Search for the cell housing the specified text and yield its (X, Y) center coordinate. 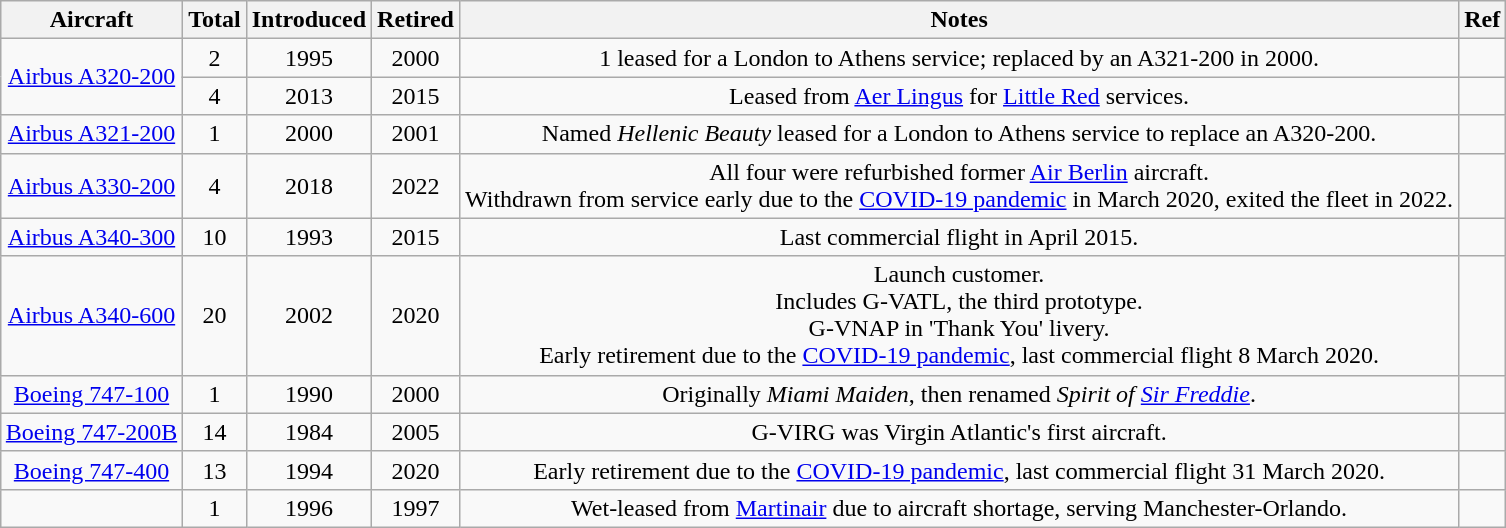
Introduced (308, 20)
Airbus A321-200 (91, 134)
2013 (308, 96)
2018 (308, 186)
Boeing 747-400 (91, 470)
2002 (308, 316)
1993 (308, 237)
Leased from Aer Lingus for Little Red services. (958, 96)
Named Hellenic Beauty leased for a London to Athens service to replace an A320-200. (958, 134)
Aircraft (91, 20)
Airbus A320-200 (91, 77)
10 (215, 237)
Notes (958, 20)
Airbus A340-600 (91, 316)
1997 (416, 508)
G-VIRG was Virgin Atlantic's first aircraft. (958, 432)
Total (215, 20)
Boeing 747-200B (91, 432)
Wet-leased from Martinair due to aircraft shortage, serving Manchester-Orlando. (958, 508)
Retired (416, 20)
2022 (416, 186)
Last commercial flight in April 2015. (958, 237)
1995 (308, 58)
1990 (308, 394)
2001 (416, 134)
2 (215, 58)
1984 (308, 432)
1 leased for a London to Athens service; replaced by an A321-200 in 2000. (958, 58)
Originally Miami Maiden, then renamed Spirit of Sir Freddie. (958, 394)
20 (215, 316)
2005 (416, 432)
Airbus A340-300 (91, 237)
13 (215, 470)
14 (215, 432)
Ref (1482, 20)
1996 (308, 508)
Airbus A330-200 (91, 186)
Boeing 747-100 (91, 394)
Early retirement due to the COVID-19 pandemic, last commercial flight 31 March 2020. (958, 470)
1994 (308, 470)
